Provide the (X, Y) coordinate of the cell's center where the given text is located.  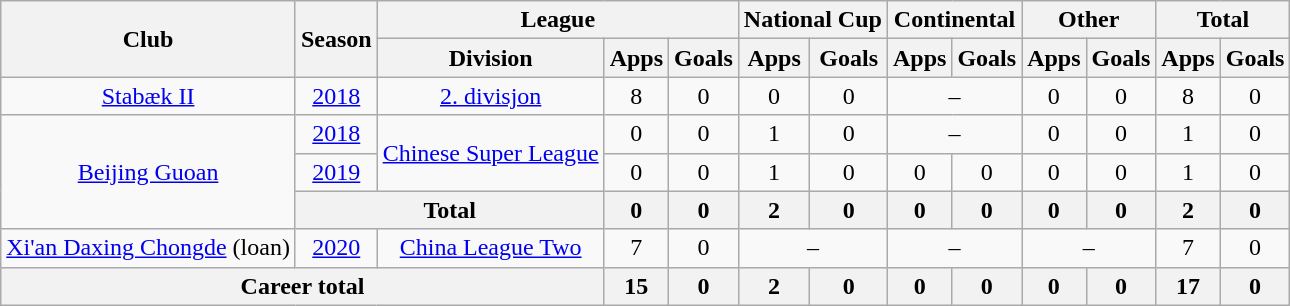
Xi'an Daxing Chongde (loan) (148, 248)
Chinese Super League (490, 153)
Continental (954, 20)
2. divisjon (490, 96)
China League Two (490, 248)
Stabæk II (148, 96)
Club (148, 39)
National Cup (812, 20)
Season (336, 39)
15 (636, 286)
Other (1089, 20)
17 (1188, 286)
Division (490, 58)
Beijing Guoan (148, 172)
League (558, 20)
Career total (302, 286)
2019 (336, 172)
2020 (336, 248)
